Detect which cell encompasses the target text, then output its (X, Y) center coordinate. 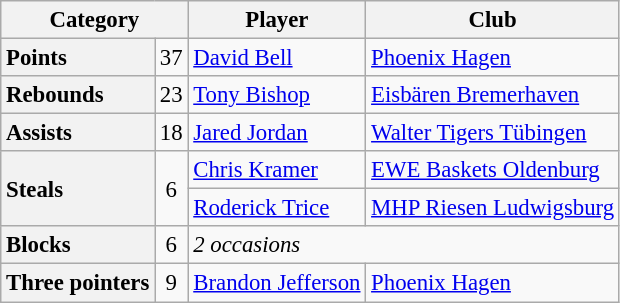
Chris Kramer (277, 170)
18 (172, 133)
Category (94, 20)
Jared Jordan (277, 133)
Three pointers (78, 283)
Roderick Trice (277, 208)
2 occasions (404, 245)
9 (172, 283)
Player (277, 20)
Brandon Jefferson (277, 283)
Eisbären Bremerhaven (493, 95)
Tony Bishop (277, 95)
37 (172, 58)
Rebounds (78, 95)
Walter Tigers Tübingen (493, 133)
Assists (78, 133)
Club (493, 20)
Steals (78, 188)
23 (172, 95)
Blocks (78, 245)
David Bell (277, 58)
Points (78, 58)
MHP Riesen Ludwigsburg (493, 208)
EWE Baskets Oldenburg (493, 170)
